From the cell containing the given text, extract its center point as (X, Y) coordinate. 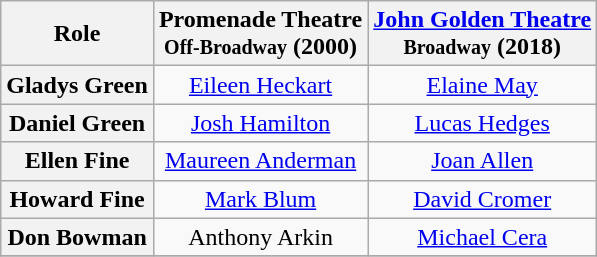
Joan Allen (482, 161)
Elaine May (482, 85)
Role (78, 34)
David Cromer (482, 199)
Howard Fine (78, 199)
Lucas Hedges (482, 123)
Promenade Theatre Off-Broadway (2000) (260, 34)
Don Bowman (78, 237)
Gladys Green (78, 85)
Mark Blum (260, 199)
Josh Hamilton (260, 123)
John Golden Theatre Broadway (2018) (482, 34)
Eileen Heckart (260, 85)
Michael Cera (482, 237)
Maureen Anderman (260, 161)
Anthony Arkin (260, 237)
Daniel Green (78, 123)
Ellen Fine (78, 161)
